Pinpoint the cell where the given text exists, returning its [X, Y] midpoint coordinate. 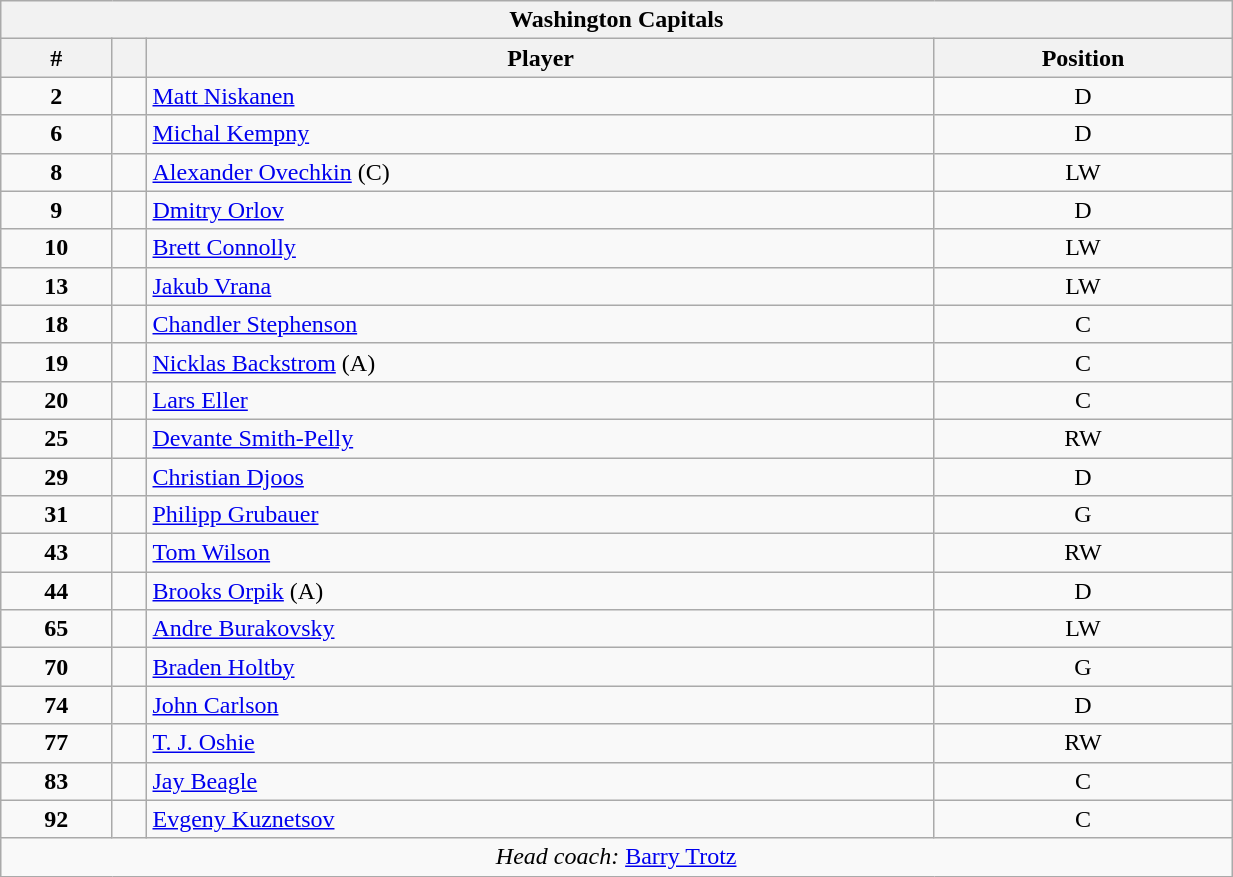
# [56, 58]
Tom Wilson [540, 553]
8 [56, 172]
31 [56, 515]
Chandler Stephenson [540, 324]
Christian Djoos [540, 477]
Head coach: Barry Trotz [616, 857]
65 [56, 629]
44 [56, 591]
Dmitry Orlov [540, 210]
Braden Holtby [540, 667]
Alexander Ovechkin (C) [540, 172]
Brooks Orpik (A) [540, 591]
92 [56, 819]
19 [56, 362]
Evgeny Kuznetsov [540, 819]
77 [56, 743]
18 [56, 324]
Position [1082, 58]
Lars Eller [540, 400]
70 [56, 667]
2 [56, 96]
Philipp Grubauer [540, 515]
Matt Niskanen [540, 96]
Andre Burakovsky [540, 629]
6 [56, 134]
29 [56, 477]
Michal Kempny [540, 134]
John Carlson [540, 705]
13 [56, 286]
Nicklas Backstrom (A) [540, 362]
83 [56, 781]
Jakub Vrana [540, 286]
25 [56, 438]
10 [56, 248]
Devante Smith-Pelly [540, 438]
T. J. Oshie [540, 743]
Brett Connolly [540, 248]
Jay Beagle [540, 781]
20 [56, 400]
43 [56, 553]
Washington Capitals [616, 20]
74 [56, 705]
Player [540, 58]
9 [56, 210]
